Locate the cell with the specified text and output its (x, y) center coordinate. 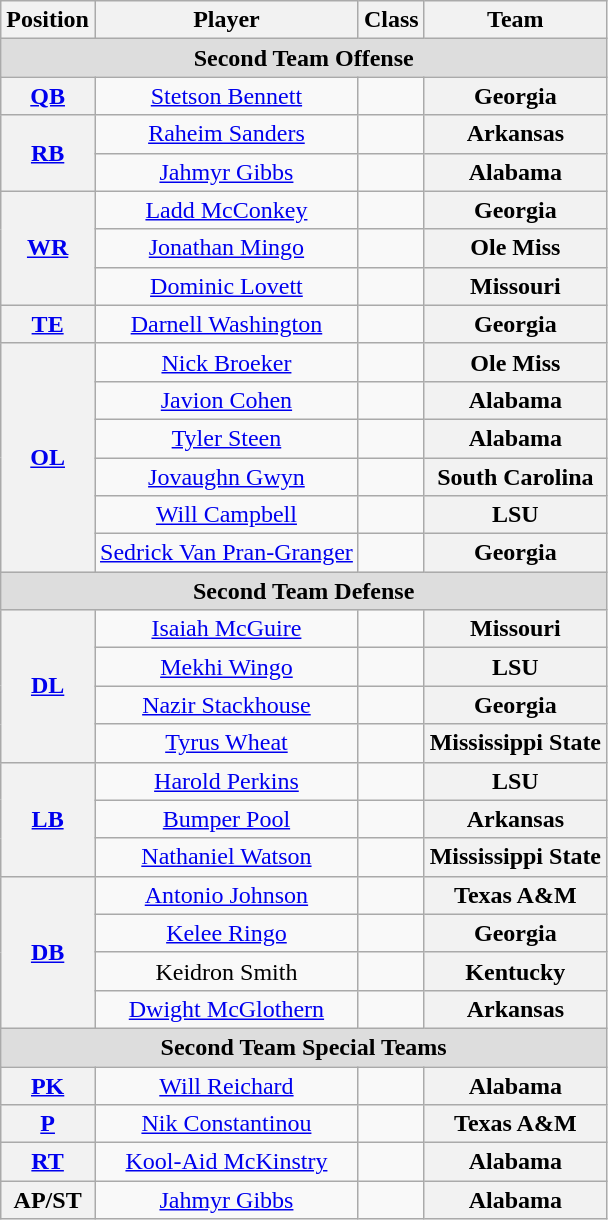
Nick Broeker (226, 362)
Position (48, 20)
P (48, 1124)
OL (48, 457)
Nathaniel Watson (226, 857)
Raheim Sanders (226, 134)
Tyrus Wheat (226, 743)
Player (226, 20)
Jovaughn Gwyn (226, 477)
TE (48, 324)
Nazir Stackhouse (226, 705)
Second Team Special Teams (304, 1047)
DL (48, 686)
Antonio Johnson (226, 895)
Dominic Lovett (226, 286)
AP/ST (48, 1200)
Mekhi Wingo (226, 667)
Stetson Bennett (226, 96)
Will Campbell (226, 515)
Sedrick Van Pran-Granger (226, 553)
Jonathan Mingo (226, 248)
WR (48, 248)
RB (48, 153)
Second Team Offense (304, 58)
Bumper Pool (226, 819)
Team (515, 20)
Will Reichard (226, 1085)
Class (391, 20)
Ladd McConkey (226, 210)
South Carolina (515, 477)
Keidron Smith (226, 971)
Kelee Ringo (226, 933)
DB (48, 952)
Second Team Defense (304, 591)
QB (48, 96)
Javion Cohen (226, 400)
Isaiah McGuire (226, 629)
PK (48, 1085)
Nik Constantinou (226, 1124)
RT (48, 1162)
LB (48, 819)
Kool-Aid McKinstry (226, 1162)
Dwight McGlothern (226, 1009)
Tyler Steen (226, 438)
Kentucky (515, 971)
Darnell Washington (226, 324)
Harold Perkins (226, 781)
